Locate the cell with the specified text and output its (x, y) center coordinate. 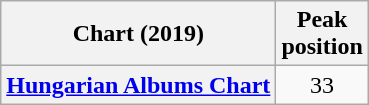
33 (322, 85)
Hungarian Albums Chart (138, 85)
Chart (2019) (138, 34)
Peakposition (322, 34)
